Find where the given text appears and provide that cell's center as (x, y) coordinate. 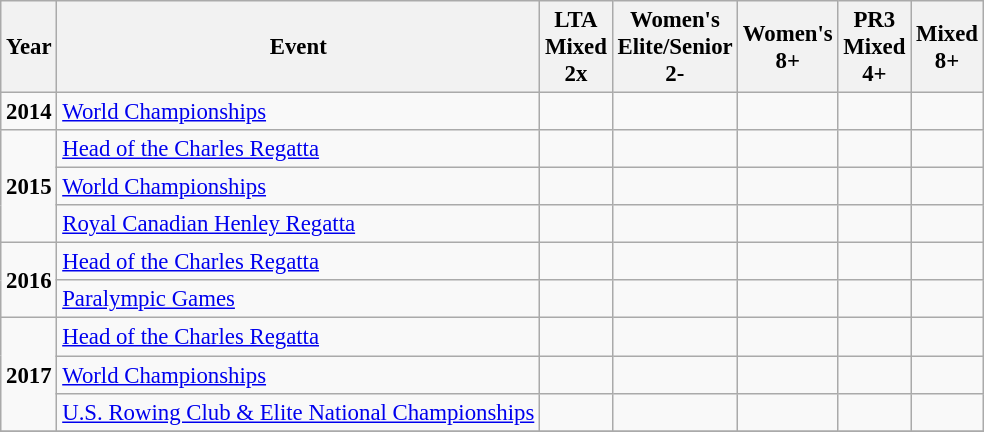
2014 (29, 112)
2015 (29, 186)
2016 (29, 280)
Year (29, 47)
Mixed 8+ (948, 47)
PR3 Mixed 4+ (874, 47)
2017 (29, 374)
U.S. Rowing Club & Elite National Championships (298, 412)
Women's 8+ (788, 47)
Women's Elite/Senior 2- (674, 47)
LTA Mixed 2x (576, 47)
Event (298, 47)
Paralympic Games (298, 299)
Royal Canadian Henley Regatta (298, 224)
